Return the [X, Y] coordinate for the center point of the cell that contains the specified text.  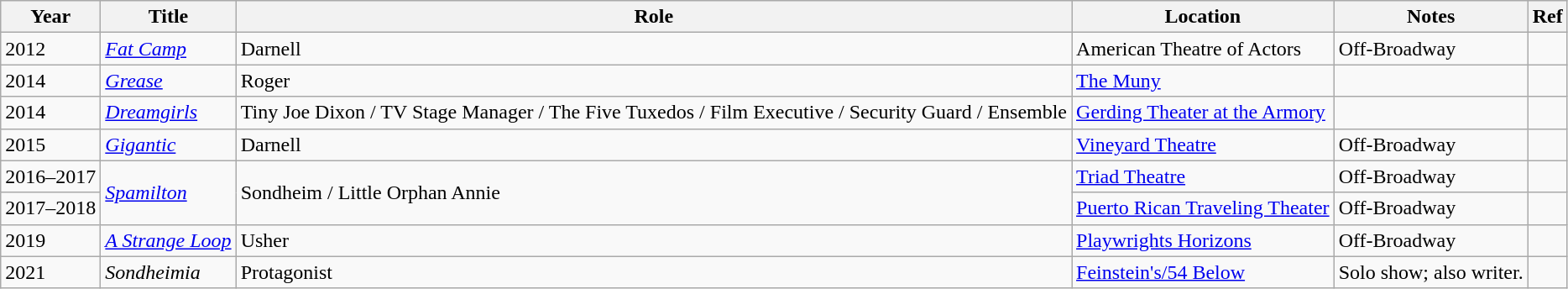
Gerding Theater at the Armory [1204, 113]
2019 [50, 240]
Notes [1430, 17]
2017–2018 [50, 208]
Playwrights Horizons [1204, 240]
Grease [168, 81]
Sondheimia [168, 272]
Dreamgirls [168, 113]
Solo show; also writer. [1430, 272]
2016–2017 [50, 176]
Roger [653, 81]
Triad Theatre [1204, 176]
American Theatre of Actors [1204, 49]
Feinstein's/54 Below [1204, 272]
Year [50, 17]
2012 [50, 49]
Title [168, 17]
Ref [1548, 17]
Vineyard Theatre [1204, 144]
Tiny Joe Dixon / TV Stage Manager / The Five Tuxedos / Film Executive / Security Guard / Ensemble [653, 113]
The Muny [1204, 81]
Spamilton [168, 192]
Protagonist [653, 272]
2021 [50, 272]
Fat Camp [168, 49]
Role [653, 17]
Gigantic [168, 144]
2015 [50, 144]
A Strange Loop [168, 240]
Location [1204, 17]
Usher [653, 240]
Sondheim / Little Orphan Annie [653, 192]
Puerto Rican Traveling Theater [1204, 208]
